Extract the [X, Y] coordinate from the center of the cell holding the provided text.  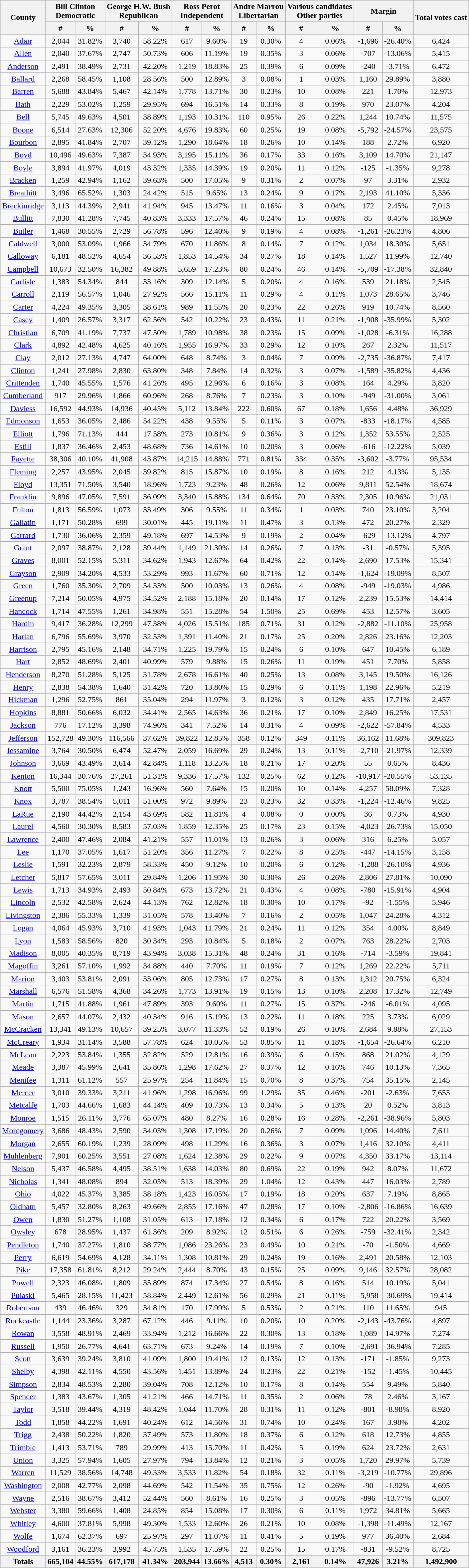
Letcher [23, 877]
47.55% [90, 611]
9,896 [61, 497]
-2,691 [368, 1346]
2,119 [61, 294]
1,144 [61, 1321]
17.62% [217, 1067]
Marion [23, 978]
52.47% [155, 750]
Henry [23, 687]
268 [187, 396]
Robertson [23, 1308]
637 [368, 1194]
58.22% [155, 41]
53.02% [90, 104]
11.95% [217, 877]
409 [187, 1105]
447 [368, 1181]
55.69% [90, 637]
49.33% [155, 1473]
33.06% [155, 978]
754 [368, 1080]
36.28% [90, 624]
Daviess [23, 408]
Wolfe [23, 1536]
42.14% [155, 92]
16.61% [217, 674]
14.88% [217, 459]
Nelson [23, 1169]
30.34% [155, 940]
9.23% [217, 484]
31.78% [155, 674]
62 [301, 776]
1,800 [187, 1359]
Monroe [23, 1118]
-629 [368, 535]
13.25% [217, 763]
5,467 [122, 92]
665,104 [61, 1561]
Clinton [23, 371]
23.07% [398, 104]
3,211 [122, 1093]
10.96% [398, 497]
5,395 [441, 548]
7,591 [122, 497]
-2,882 [368, 624]
48.68% [155, 446]
Christian [23, 332]
53.84% [90, 1055]
30.50% [90, 750]
771 [244, 459]
1,046 [122, 294]
8,583 [122, 827]
29.84% [155, 877]
3,810 [122, 1359]
2,879 [122, 865]
1,212 [187, 1333]
11.67% [217, 573]
15,050 [441, 827]
34 [244, 256]
41.10% [398, 193]
4,026 [187, 624]
32.10% [398, 1143]
62.56% [155, 320]
4,022 [61, 1194]
17.34% [217, 1283]
3,109 [368, 155]
38.61% [155, 307]
13.47% [217, 206]
12,306 [122, 130]
1,638 [187, 1169]
762 [187, 903]
466 [187, 1397]
2,084 [122, 839]
2,941 [122, 206]
42.58% [90, 903]
-11.49% [398, 1523]
Caldwell [23, 244]
23.36% [90, 1321]
38,306 [61, 459]
-6.31% [398, 332]
Morgan [23, 1143]
5,659 [187, 269]
0.95% [271, 117]
-1,624 [368, 573]
-36.87% [398, 358]
-1,028 [368, 332]
0.53% [271, 1308]
3,010 [61, 1093]
18.64% [217, 142]
1,656 [368, 408]
1,118 [187, 763]
-801 [368, 1410]
-714 [368, 953]
2,826 [368, 637]
50.73% [155, 54]
5,739 [441, 1460]
44.42% [90, 814]
49.35% [90, 307]
617 [187, 41]
38.18% [155, 1194]
29.89% [398, 79]
513 [187, 1181]
-1.35% [398, 167]
6,514 [61, 130]
54.22% [155, 421]
356 [187, 852]
Garrard [23, 535]
-8.98% [398, 1410]
5,465 [61, 1295]
Todd [23, 1422]
45.99% [90, 1067]
3,340 [187, 497]
4,892 [61, 345]
3,061 [441, 396]
Knott [23, 789]
8,560 [441, 307]
2,657 [61, 1017]
2,834 [61, 1384]
444 [122, 434]
Johnson [23, 763]
39.24% [90, 1359]
1,715 [61, 1004]
1,515 [61, 1118]
13.71% [217, 92]
9.49% [398, 1384]
9.89% [217, 801]
35.86% [155, 1067]
61.36% [155, 1232]
1,305 [122, 1397]
11.33% [217, 1029]
47 [244, 1207]
3,558 [61, 1333]
29.96% [90, 396]
1,866 [122, 396]
24.28% [398, 915]
41.94% [155, 206]
47.46% [90, 839]
53.09% [90, 244]
2,097 [61, 548]
1,796 [61, 434]
19,414 [441, 1295]
31.82% [90, 41]
55 [368, 763]
596 [187, 231]
2,729 [122, 231]
5,500 [61, 789]
349 [301, 738]
11,672 [441, 1169]
17.23% [217, 269]
3,305 [122, 307]
573 [187, 1435]
37.27% [90, 1245]
1,713 [61, 890]
24.42% [155, 193]
1,269 [368, 966]
678 [61, 1232]
9.11% [217, 1321]
1,943 [187, 560]
188 [368, 142]
Jessamine [23, 750]
49.18% [155, 535]
-26.73% [398, 827]
-1.50% [398, 1245]
1,225 [187, 649]
30.55% [90, 231]
1,720 [368, 1460]
7,285 [441, 1346]
9,811 [368, 484]
38.77% [155, 1245]
17.53% [398, 560]
472 [368, 522]
16.69% [217, 750]
14,936 [122, 408]
59.66% [90, 1511]
16.25% [398, 712]
Carlisle [23, 282]
Ohio [23, 1194]
Nicholas [23, 1181]
1.04% [271, 1181]
-1.92% [398, 1485]
2,323 [61, 1283]
-26.10% [398, 865]
1,171 [61, 522]
2,678 [187, 674]
99 [244, 1093]
1,451 [187, 1371]
2,044 [61, 41]
-447 [368, 852]
1,335 [187, 167]
14,748 [122, 1473]
22.22% [398, 966]
4,654 [122, 256]
254 [187, 1080]
7,214 [61, 599]
3,403 [61, 978]
0.45% [398, 218]
Lawrence [23, 839]
43.32% [155, 167]
38.89% [155, 117]
32.50% [90, 269]
2,525 [441, 434]
1,535 [187, 1549]
Oldham [23, 1207]
28.56% [155, 79]
Pulaski [23, 1295]
12.82% [217, 903]
29.99% [155, 1447]
4,129 [441, 1055]
Logan [23, 928]
Boone [23, 130]
5,011 [122, 801]
1,296 [61, 700]
4,676 [187, 130]
Ross PerotIndependent [202, 11]
6,424 [441, 41]
Mason [23, 1017]
10.03% [217, 586]
0.52% [398, 1105]
33.49% [155, 510]
48.42% [155, 1410]
-43.76% [398, 1321]
20.27% [398, 522]
8,436 [441, 763]
-616 [368, 446]
1,576 [122, 383]
-31 [368, 548]
60.25% [90, 1156]
41.28% [90, 218]
3.73% [398, 1017]
3,813 [441, 1105]
Various candidatesOther parties [320, 11]
29.97% [398, 1460]
Pike [23, 1270]
45.16% [90, 649]
-1,398 [368, 1523]
Breckinridge [23, 206]
2,359 [122, 535]
-2.63% [398, 1093]
13.40% [217, 915]
4,936 [441, 865]
41.26% [155, 383]
Washington [23, 1485]
2,852 [61, 662]
3,167 [441, 1397]
1,992 [122, 966]
9.24% [217, 1346]
4,204 [441, 104]
8,865 [441, 1194]
1,043 [187, 928]
17.32% [398, 991]
3,740 [122, 41]
3,204 [441, 510]
35.30% [90, 586]
5,998 [122, 1523]
56.78% [155, 231]
1,086 [187, 1245]
116,566 [122, 738]
6,029 [441, 1017]
1,961 [122, 1004]
20.22% [398, 1219]
10.22% [217, 320]
-1.85% [398, 1359]
14.39% [217, 167]
3,385 [122, 1194]
36.06% [90, 535]
11.81% [217, 814]
12,103 [441, 1257]
28.09% [155, 1143]
5,437 [61, 1169]
10,673 [61, 269]
36,929 [441, 408]
38.87% [90, 548]
2,342 [441, 1232]
4,585 [441, 421]
316 [368, 839]
1,617 [122, 852]
58.84% [155, 1295]
11.99% [398, 256]
11.29% [217, 1143]
40.10% [90, 459]
37.81% [90, 1523]
6,324 [441, 978]
438 [187, 421]
-1,288 [368, 865]
3,195 [187, 155]
14.53% [217, 535]
Hickman [23, 700]
4,319 [122, 1410]
97 [368, 180]
2,895 [61, 142]
-21.97% [398, 750]
56 [244, 1295]
1,691 [122, 1422]
Bath [23, 104]
3,605 [441, 611]
348 [187, 371]
2,444 [187, 1270]
3,551 [122, 1156]
-92 [368, 903]
-896 [368, 1498]
10.19% [398, 1283]
29,896 [441, 1473]
48.91% [90, 1333]
Laurel [23, 827]
13,351 [61, 484]
-35.82% [398, 371]
2,909 [61, 573]
51.58% [90, 991]
14.61% [217, 446]
54.34% [90, 282]
2,624 [122, 903]
4.13% [398, 472]
Grant [23, 548]
1.50% [271, 611]
McCracken [23, 1029]
776 [61, 725]
0.54% [271, 1283]
917 [61, 396]
41.84% [90, 142]
57.78% [155, 1042]
Boyd [23, 155]
Margin [384, 11]
Webster [23, 1511]
Mercer [23, 1093]
14,215 [187, 459]
334 [301, 459]
63.80% [155, 371]
Russell [23, 1346]
-1,654 [368, 1042]
12.38% [217, 1156]
2,193 [368, 193]
1,437 [122, 1232]
6,474 [122, 750]
58.56% [90, 940]
61.81% [90, 1270]
1,243 [122, 789]
34.71% [155, 649]
2,257 [61, 472]
1,714 [61, 611]
0.70% [271, 1080]
53.81% [90, 978]
13.80% [217, 687]
2,400 [61, 839]
2,830 [122, 371]
3,113 [61, 206]
52.44% [155, 1498]
-3.77% [398, 459]
5,665 [441, 1511]
-3,602 [368, 459]
3,077 [187, 1029]
38.56% [90, 1473]
17.99% [217, 1308]
Whitley [23, 1523]
8,212 [122, 1270]
2,188 [187, 599]
28,082 [441, 1270]
4,436 [441, 371]
1,089 [368, 1333]
3,038 [187, 953]
10,496 [61, 155]
2,516 [61, 1498]
6,210 [441, 1042]
3,970 [122, 637]
13.72% [217, 890]
16.66% [217, 1333]
44.22% [90, 1422]
15.28% [217, 611]
45.37% [90, 1194]
11.79% [217, 928]
27,261 [122, 776]
27.92% [155, 294]
-1,908 [368, 320]
44.14% [155, 1105]
37.67% [90, 54]
Meade [23, 1067]
-32.41% [398, 1232]
21.18% [398, 282]
-2,735 [368, 358]
53.55% [398, 434]
6,576 [61, 991]
0.64% [271, 497]
1,468 [61, 231]
15.70% [217, 1447]
1,950 [61, 1346]
11.55% [217, 307]
43.69% [155, 814]
55.33% [90, 915]
Allen [23, 54]
1,640 [122, 687]
56.57% [90, 294]
1,311 [61, 1080]
70 [301, 497]
-35.99% [398, 320]
11.27% [217, 852]
4,986 [441, 586]
9,278 [441, 167]
4,312 [441, 915]
11,423 [122, 1295]
32.82% [155, 1055]
34.79% [155, 244]
71.50% [90, 484]
12.57% [398, 611]
0.47% [271, 522]
4,600 [61, 1523]
67.12% [155, 1321]
3,158 [441, 852]
2,731 [122, 66]
12.81% [217, 1055]
4,257 [368, 789]
Hardin [23, 624]
Clark [23, 345]
52.75% [90, 700]
4,550 [122, 1371]
-13.77% [398, 1498]
2,045 [122, 472]
5,311 [122, 560]
10,090 [441, 877]
16.03% [398, 1181]
Leslie [23, 865]
44.93% [90, 408]
18.30% [398, 244]
30.76% [90, 776]
35.15% [398, 1080]
-12.22% [398, 446]
8.70% [217, 1270]
12.89% [217, 79]
1,653 [61, 421]
78 [368, 1397]
-6.01% [398, 1004]
789 [122, 1447]
164 [368, 383]
648 [187, 358]
41.09% [155, 1359]
1,624 [187, 1156]
2,690 [368, 560]
Elliott [23, 434]
38.67% [90, 1498]
4,224 [61, 307]
Knox [23, 801]
Franklin [23, 497]
11.84% [217, 1080]
1,527 [368, 256]
24.85% [155, 1511]
0.49% [271, 1245]
794 [187, 1460]
-3.71% [398, 66]
2,208 [368, 991]
861 [122, 700]
Campbell [23, 269]
26.77% [90, 1346]
4,897 [441, 1321]
52.20% [155, 130]
14.70% [398, 155]
722 [368, 1219]
13.89% [217, 1371]
1.29% [271, 1093]
41.97% [90, 167]
3,011 [122, 877]
5,219 [441, 687]
16,344 [61, 776]
50.05% [90, 599]
13.66% [217, 1561]
4,095 [441, 1004]
5,112 [187, 408]
203,944 [187, 1561]
53.29% [155, 573]
21.30% [217, 548]
5,336 [441, 193]
14.56% [217, 1422]
Hart [23, 662]
27,153 [441, 1029]
38.54% [90, 801]
40.24% [155, 1422]
2,493 [122, 890]
40.45% [155, 408]
65.52% [90, 193]
-2,806 [368, 1207]
5,858 [441, 662]
18.96% [155, 484]
16.51% [217, 104]
27.97% [155, 1460]
8,507 [441, 573]
Owsley [23, 1232]
2,223 [61, 1055]
6,181 [61, 256]
3,710 [122, 928]
52.54% [398, 484]
16,592 [61, 408]
134 [244, 497]
0.74% [271, 1422]
2,161 [301, 1561]
-18.17% [398, 421]
10.73% [217, 1105]
17.05% [217, 180]
916 [187, 1017]
972 [187, 801]
1,413 [61, 1447]
579 [187, 662]
11.97% [217, 700]
1,339 [122, 915]
18,674 [441, 484]
15.88% [217, 497]
132 [244, 776]
1,193 [187, 117]
9.12% [217, 865]
-833 [368, 421]
1,355 [122, 1055]
21,147 [441, 155]
1,723 [187, 484]
2,457 [441, 700]
8,725 [441, 1549]
53,135 [441, 776]
54.69% [90, 1257]
5,041 [441, 1283]
2,789 [441, 1181]
2,154 [122, 814]
514 [368, 1283]
28.22% [398, 940]
57.03% [155, 827]
41.96% [155, 1093]
63.71% [155, 1346]
3,614 [122, 763]
38 [244, 332]
Martin [23, 1004]
McCreary [23, 1042]
225 [368, 1017]
3.31% [398, 180]
12.85% [217, 738]
606 [187, 54]
41.93% [155, 928]
34.52% [155, 599]
40.35% [90, 953]
32.05% [155, 1181]
14.63% [217, 712]
746 [368, 1067]
Grayson [23, 573]
1,703 [61, 1105]
2.72% [398, 142]
32.57% [398, 1270]
5,688 [61, 92]
Butler [23, 231]
33.16% [155, 282]
267 [368, 345]
172 [368, 206]
894 [122, 1181]
3,317 [122, 320]
37.49% [155, 1435]
1,391 [187, 637]
Estill [23, 446]
2,059 [187, 750]
1,261 [122, 611]
19.50% [398, 674]
6.25% [398, 839]
9,336 [187, 776]
11.82% [217, 1473]
21.02% [398, 1055]
11,575 [441, 117]
1,934 [61, 1042]
4,747 [122, 358]
-3.59% [398, 953]
8,005 [61, 953]
2,098 [122, 1485]
167 [368, 1422]
3,820 [441, 383]
Jefferson [23, 738]
15.19% [217, 1017]
699 [122, 522]
Greenup [23, 599]
67 [301, 408]
27.13% [90, 358]
85 [368, 218]
60.96% [155, 396]
617,178 [122, 1561]
33.17% [398, 1156]
15.31% [217, 953]
2,453 [122, 446]
34.41% [155, 712]
12.14% [217, 282]
14.40% [398, 1131]
41,908 [122, 459]
30.30% [90, 827]
-780 [368, 890]
16,382 [122, 269]
-26.23% [398, 231]
48.53% [90, 1384]
39.82% [155, 472]
Carter [23, 307]
3,588 [122, 1042]
12,203 [441, 637]
393 [187, 1004]
12,749 [441, 991]
Madison [23, 953]
-10,917 [368, 776]
Lewis [23, 890]
8,001 [61, 560]
11,517 [441, 345]
Fayette [23, 459]
4.29% [398, 383]
-31.00% [398, 396]
5,039 [441, 446]
6,507 [441, 1498]
15.18% [217, 599]
75.05% [90, 789]
43.94% [155, 953]
12.35% [217, 827]
1,198 [368, 687]
554 [368, 1384]
34.11% [155, 1257]
-19.09% [398, 573]
42.11% [90, 1371]
2,329 [441, 522]
694 [187, 104]
5,803 [441, 1118]
McLean [23, 1055]
3,639 [61, 1359]
19.79% [217, 649]
15.51% [217, 624]
4,501 [122, 117]
47.05% [90, 497]
8.61% [217, 1498]
-152 [368, 1371]
-57.84% [398, 725]
2,532 [61, 903]
-30.69% [398, 1295]
-2,143 [368, 1321]
1,830 [61, 1219]
854 [187, 1511]
2,795 [61, 649]
0.46% [335, 1093]
0.75% [271, 1485]
5,711 [441, 966]
2,486 [122, 421]
28.95% [90, 1232]
805 [187, 978]
45.55% [90, 383]
29.24% [155, 1270]
17.12% [90, 725]
Calloway [23, 256]
11.40% [217, 637]
4,398 [61, 1371]
4.00% [398, 928]
34.03% [155, 1131]
42.77% [90, 1485]
-240 [368, 66]
Simpson [23, 1384]
18,969 [441, 218]
Crittenden [23, 383]
Carroll [23, 294]
2,008 [61, 1485]
-1,696 [368, 41]
2,190 [61, 814]
43.95% [90, 472]
2,469 [122, 1333]
15.87% [217, 472]
16.97% [217, 345]
329 [122, 1308]
7.19% [398, 1194]
19,841 [441, 953]
2,401 [122, 662]
708 [187, 1384]
529 [187, 1055]
-5,792 [368, 130]
44.55% [90, 1561]
42.84% [155, 763]
36.09% [155, 497]
9,146 [368, 1270]
3.21% [398, 1561]
1,773 [187, 991]
613 [187, 1219]
16,639 [441, 1207]
57.94% [90, 1460]
44.07% [90, 1017]
23.26% [217, 1245]
670 [187, 244]
8,849 [441, 928]
6,189 [441, 649]
51.28% [90, 674]
Marshall [23, 991]
41.88% [90, 1004]
170 [187, 1308]
-759 [368, 1232]
Taylor [23, 1410]
-13.06% [398, 54]
35.89% [155, 1283]
358 [244, 738]
53.71% [90, 1447]
1,160 [368, 79]
44.39% [90, 206]
1,239 [122, 1143]
2,707 [122, 142]
-246 [368, 1004]
212 [368, 472]
6,920 [441, 142]
71.13% [90, 434]
0.00% [335, 814]
2,641 [122, 1067]
48.08% [90, 1181]
1,605 [122, 1460]
Anderson [23, 66]
4,806 [441, 231]
309,823 [441, 738]
19.83% [217, 130]
341 [187, 725]
10,657 [122, 1029]
-2,261 [368, 1118]
30.01% [155, 522]
39,822 [187, 738]
820 [122, 940]
25,958 [441, 624]
14,414 [441, 599]
64.00% [155, 358]
34.88% [155, 966]
1,303 [122, 193]
48.52% [90, 256]
51.20% [155, 852]
989 [187, 307]
36.40% [398, 1536]
Lee [23, 852]
12,167 [441, 1523]
2,012 [61, 358]
-1,589 [368, 371]
36.23% [90, 1549]
Pendleton [23, 1245]
47.38% [155, 624]
8,270 [61, 674]
8,263 [122, 1207]
2,268 [61, 79]
Fulton [23, 510]
34.26% [155, 991]
578 [187, 915]
58.09% [398, 789]
4,202 [441, 1422]
1,809 [122, 1283]
95,534 [441, 459]
14.03% [217, 1169]
1,810 [122, 1245]
7,328 [441, 789]
17.16% [217, 1207]
1,859 [187, 827]
11.80% [217, 1435]
17,531 [441, 712]
977 [368, 1536]
2,229 [61, 104]
Trimble [23, 1447]
3,000 [61, 244]
28.15% [90, 1295]
39.25% [155, 1029]
40.83% [155, 218]
222 [244, 408]
Gallatin [23, 522]
41.19% [90, 332]
1,219 [187, 66]
10.84% [217, 940]
23.72% [398, 1447]
-38.96% [398, 1118]
7,387 [122, 155]
Lincoln [23, 903]
1,170 [61, 852]
297 [187, 1536]
1,244 [368, 117]
16.05% [217, 1194]
1,290 [187, 142]
14.71% [217, 1397]
12.96% [217, 383]
-24.57% [398, 130]
2,849 [368, 712]
7,365 [441, 1067]
3,145 [368, 674]
1,972 [368, 1511]
3,161 [61, 1549]
Kenton [23, 776]
-1,224 [368, 801]
4,695 [441, 1485]
2,932 [441, 180]
64 [244, 560]
11.07% [217, 1536]
3,569 [441, 1219]
446 [187, 1321]
62.37% [90, 1536]
6,032 [122, 712]
2,747 [122, 54]
2,386 [61, 915]
Scott [23, 1359]
7.52% [217, 725]
Henderson [23, 674]
-1,261 [368, 231]
43.67% [90, 1397]
1,813 [61, 510]
5,651 [441, 244]
11.65% [398, 1308]
32.53% [155, 637]
2,590 [122, 1131]
-70 [368, 1245]
Bell [23, 117]
16,288 [441, 332]
15,341 [441, 560]
4.48% [398, 408]
582 [187, 814]
763 [368, 940]
-26.40% [398, 41]
LaRue [23, 814]
10.45% [398, 649]
294 [187, 700]
57.65% [90, 877]
Jackson [23, 725]
-10.77% [398, 1473]
32.23% [90, 865]
50.84% [155, 890]
Bill ClintonDemocratic [75, 11]
48.69% [90, 662]
39.04% [155, 1384]
6,472 [441, 66]
0.85% [271, 1042]
Green [23, 586]
273 [187, 434]
Wayne [23, 1498]
3,261 [61, 966]
11.54% [217, 1485]
3,764 [61, 750]
28 [244, 1410]
10.05% [217, 1042]
1,492,900 [441, 1561]
2.32% [398, 345]
844 [122, 282]
1,241 [61, 371]
7,653 [441, 1093]
3,776 [122, 1118]
7,611 [441, 1131]
1,674 [61, 1536]
1,858 [61, 1422]
52.15% [90, 560]
1,149 [187, 548]
Bourbon [23, 142]
5,135 [441, 472]
Muhlenberg [23, 1156]
44.66% [90, 1105]
11.19% [217, 54]
40.16% [155, 345]
-19.03% [398, 586]
435 [368, 700]
874 [187, 1283]
1,820 [122, 1435]
26.57% [90, 320]
-36.94% [398, 1346]
21,031 [441, 497]
293 [187, 940]
3,287 [122, 1321]
17.18% [217, 1219]
3,325 [61, 1460]
3,992 [122, 1549]
50.22% [90, 1435]
11.01% [217, 839]
209 [187, 1232]
Menifee [23, 1080]
11.68% [398, 738]
48.43% [90, 1131]
43.87% [155, 459]
46.46% [90, 1308]
Breathitt [23, 193]
970 [368, 104]
39.12% [155, 142]
-5,958 [368, 1295]
31.14% [90, 1042]
12.67% [217, 560]
6,796 [61, 637]
2,565 [187, 712]
1,341 [61, 1181]
27.08% [155, 1156]
1,044 [187, 1410]
453 [368, 611]
56.59% [90, 510]
-26.64% [398, 1042]
-16.86% [398, 1207]
-13.12% [398, 535]
County [23, 17]
1,591 [61, 865]
31.42% [155, 687]
8,881 [61, 712]
3,787 [61, 801]
3.98% [398, 1422]
5,817 [61, 877]
-17.38% [398, 269]
566 [187, 294]
0.60% [271, 408]
-171 [368, 1359]
0 [301, 814]
1,683 [122, 1105]
5,457 [61, 1207]
54.38% [90, 687]
2.45% [398, 206]
4,904 [441, 890]
1,837 [61, 446]
51.00% [155, 801]
1,312 [368, 978]
919 [368, 307]
17.19% [217, 1131]
12.40% [217, 231]
0.81% [271, 459]
4,669 [441, 1245]
3,333 [187, 218]
9,417 [61, 624]
942 [368, 1169]
5,125 [122, 674]
0.65% [398, 763]
20.75% [398, 978]
Totals [23, 1561]
736 [187, 446]
Edmonson [23, 421]
1,096 [368, 1131]
5,745 [61, 117]
51.31% [155, 776]
4,930 [441, 814]
4,641 [122, 1346]
7,417 [441, 358]
43 [244, 1270]
40.34% [155, 1017]
8.74% [217, 358]
1,409 [61, 320]
3,669 [61, 763]
11.86% [217, 244]
24 [244, 1371]
1,408 [122, 1511]
14.97% [398, 1333]
1,789 [187, 332]
Boyle [23, 167]
0.41% [271, 1536]
32.80% [90, 1207]
-1.55% [398, 903]
4,513 [244, 1561]
Livingston [23, 915]
2,145 [441, 1080]
23.10% [398, 510]
445 [187, 522]
2,438 [61, 1435]
43.56% [155, 1371]
1,760 [61, 586]
11,529 [61, 1473]
8,920 [441, 1410]
2,631 [441, 1447]
7,274 [441, 1333]
Woodford [23, 1549]
2,545 [441, 282]
2,239 [368, 599]
-11.10% [398, 624]
61.12% [90, 1080]
1,583 [61, 940]
4,855 [441, 1435]
26.11% [90, 1118]
0.32% [271, 371]
4,625 [122, 345]
1,047 [368, 915]
15.53% [398, 599]
38.49% [90, 66]
40.99% [155, 662]
57.10% [90, 966]
36.53% [155, 256]
Metcalfe [23, 1105]
Shelby [23, 1371]
2,838 [61, 687]
4,975 [122, 599]
12.61% [217, 1295]
22.96% [398, 687]
2.46% [398, 1397]
Harrison [23, 649]
Trigg [23, 1435]
Graves [23, 560]
2,806 [368, 877]
2,703 [441, 940]
12,299 [122, 624]
495 [187, 383]
37.62% [155, 738]
Montgomery [23, 1131]
Rowan [23, 1333]
647 [368, 649]
29.95% [155, 104]
1,423 [187, 1194]
3,894 [61, 167]
8.07% [398, 1169]
20.58% [398, 1257]
23,575 [441, 130]
2,040 [61, 54]
7.64% [217, 789]
42.94% [90, 180]
11.70% [217, 1410]
1,162 [122, 180]
34.20% [90, 573]
7,901 [61, 1156]
8.92% [217, 1232]
Hopkins [23, 712]
Spencer [23, 1397]
1,966 [122, 244]
0.73% [398, 814]
10,445 [441, 1371]
-201 [368, 1093]
551 [187, 611]
58.33% [155, 865]
39.33% [90, 1093]
14.54% [217, 256]
2,280 [122, 1384]
4,064 [61, 928]
4,128 [122, 1257]
17.71% [398, 700]
354 [368, 928]
2,432 [122, 1017]
60.19% [90, 1143]
13,114 [441, 1156]
-20.55% [398, 776]
-5,709 [368, 269]
10.98% [217, 332]
12,339 [441, 750]
46.08% [90, 1283]
44.69% [155, 1485]
5,840 [441, 1384]
Magoffin [23, 966]
4,560 [61, 827]
4,019 [122, 167]
45.93% [90, 928]
3,412 [122, 1498]
720 [187, 687]
Powell [23, 1283]
4,350 [368, 1156]
0.51% [271, 1232]
4,368 [122, 991]
41.34% [155, 1561]
Floyd [23, 484]
-1.45% [398, 1371]
-125 [368, 167]
28.65% [398, 294]
9,825 [441, 801]
2,305 [368, 497]
3,518 [61, 1410]
47.50% [155, 332]
4,797 [441, 535]
539 [368, 282]
36.46% [90, 446]
-15.91% [398, 890]
35.04% [155, 700]
13.91% [217, 991]
1,730 [61, 535]
52 [244, 1029]
1.70% [398, 92]
440 [187, 966]
3,380 [61, 1511]
47,926 [368, 1561]
612 [187, 1422]
8.27% [217, 1118]
-3,219 [368, 1473]
1,352 [368, 434]
Andre MarrouLibertarian [259, 11]
16,126 [441, 674]
439 [61, 1308]
13,341 [61, 1029]
58.45% [90, 79]
3,387 [61, 1067]
12.60% [217, 1523]
27.63% [90, 130]
37.05% [90, 852]
34.98% [155, 611]
44.13% [155, 903]
-707 [368, 54]
15.08% [217, 1511]
1,533 [187, 1523]
32,840 [441, 269]
618 [368, 1435]
221 [368, 92]
Casey [23, 320]
10.31% [217, 117]
1,206 [187, 877]
38.51% [155, 1169]
2,855 [187, 1207]
17.58% [155, 434]
19.41% [217, 1359]
18.83% [217, 66]
7.84% [217, 371]
515 [187, 193]
1,853 [187, 256]
42.20% [155, 66]
7,745 [122, 218]
54.33% [155, 586]
9.65% [217, 193]
Bracken [23, 180]
5,415 [441, 54]
6,709 [61, 332]
Rockcastle [23, 1321]
6,619 [61, 1257]
-831 [368, 1549]
43.49% [90, 763]
4,411 [441, 1143]
Lyon [23, 940]
5,302 [441, 320]
-9.52% [398, 1549]
George H.W. BushRepublican [138, 11]
-4,023 [368, 827]
451 [368, 662]
5,946 [441, 903]
3,398 [122, 725]
49.13% [90, 1029]
Warren [23, 1473]
2,449 [187, 1295]
Ballard [23, 79]
36,162 [368, 738]
45.75% [155, 1549]
2,709 [122, 586]
12,973 [441, 92]
5,057 [441, 839]
3,533 [187, 1473]
51.27% [90, 1219]
480 [187, 1118]
-14.15% [398, 852]
65.07% [155, 1118]
498 [187, 1143]
3,880 [441, 79]
815 [187, 472]
185 [244, 624]
17.59% [217, 1549]
19.11% [217, 522]
309 [187, 282]
2,128 [122, 548]
740 [368, 510]
36.05% [90, 421]
-90 [368, 1485]
23.16% [398, 637]
53 [244, 1042]
413 [187, 1447]
2,091 [122, 978]
27.81% [398, 877]
40 [244, 674]
8,719 [122, 953]
Barren [23, 92]
42.48% [90, 345]
Owen [23, 1219]
Perry [23, 1257]
306 [187, 510]
3,496 [61, 193]
10.13% [398, 1067]
1,416 [368, 1143]
993 [187, 573]
3,746 [441, 294]
Cumberland [23, 396]
1,955 [187, 345]
Hancock [23, 611]
74.96% [155, 725]
39.63% [155, 180]
3,540 [122, 484]
9,273 [441, 1359]
152,728 [61, 738]
50.66% [90, 712]
43.84% [90, 92]
47.89% [155, 1004]
Adair [23, 41]
-2,622 [368, 725]
12,740 [441, 256]
12.12% [217, 1384]
27.98% [90, 371]
8.76% [217, 396]
-0.57% [398, 548]
-2,710 [368, 750]
Total votes cast [441, 17]
7,013 [441, 206]
Bullitt [23, 218]
1,034 [368, 244]
868 [368, 1055]
7,737 [122, 332]
34.62% [155, 560]
50.28% [90, 522]
-12.46% [398, 801]
33.94% [155, 1333]
49.88% [155, 269]
18.39% [217, 1181]
Fleming [23, 472]
Harlan [23, 637]
2,148 [122, 649]
4,495 [122, 1169]
7,830 [61, 218]
Union [23, 1460]
17,358 [61, 1270]
3,686 [61, 1131]
46.58% [90, 1169]
1,778 [187, 92]
2,655 [61, 1143]
49.66% [155, 1207]
Clay [23, 358]
450 [187, 865]
